Find where the given text appears and provide that cell's center as (x, y) coordinate. 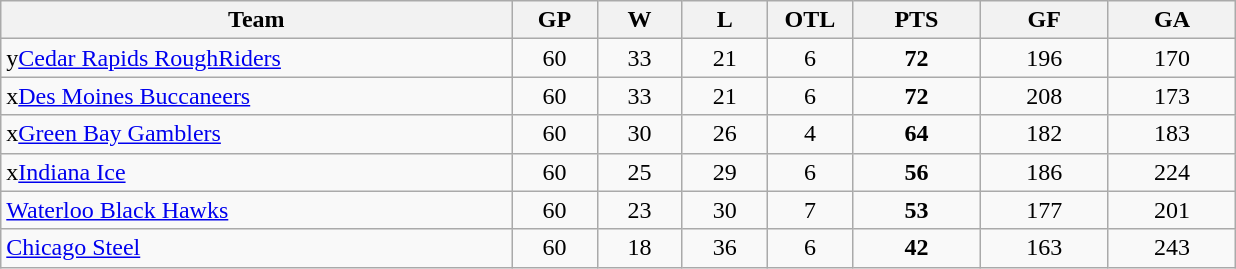
Team (256, 20)
GP (554, 20)
42 (917, 248)
64 (917, 134)
201 (1172, 210)
GF (1044, 20)
56 (917, 172)
Waterloo Black Hawks (256, 210)
208 (1044, 96)
GA (1172, 20)
yCedar Rapids RoughRiders (256, 58)
18 (640, 248)
L (724, 20)
4 (810, 134)
170 (1172, 58)
xGreen Bay Gamblers (256, 134)
W (640, 20)
23 (640, 210)
36 (724, 248)
163 (1044, 248)
7 (810, 210)
xDes Moines Buccaneers (256, 96)
196 (1044, 58)
xIndiana Ice (256, 172)
186 (1044, 172)
173 (1172, 96)
Chicago Steel (256, 248)
29 (724, 172)
243 (1172, 248)
183 (1172, 134)
PTS (917, 20)
53 (917, 210)
26 (724, 134)
224 (1172, 172)
177 (1044, 210)
OTL (810, 20)
25 (640, 172)
182 (1044, 134)
